Detect which cell encompasses the target text, then output its (X, Y) center coordinate. 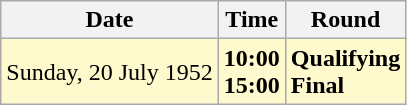
Sunday, 20 July 1952 (110, 72)
Round (345, 20)
10:0015:00 (252, 72)
Time (252, 20)
QualifyingFinal (345, 72)
Date (110, 20)
